Determine the (x, y) coordinate at the center of the cell enclosing the given text.  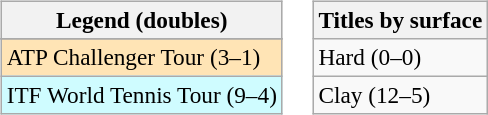
Clay (12–5) (400, 95)
ATP Challenger Tour (3–1) (142, 57)
Titles by surface (400, 20)
ITF World Tennis Tour (9–4) (142, 95)
Legend (doubles) (142, 20)
Hard (0–0) (400, 57)
